For the text-containing cell, return its midpoint in [x, y] coordinate format. 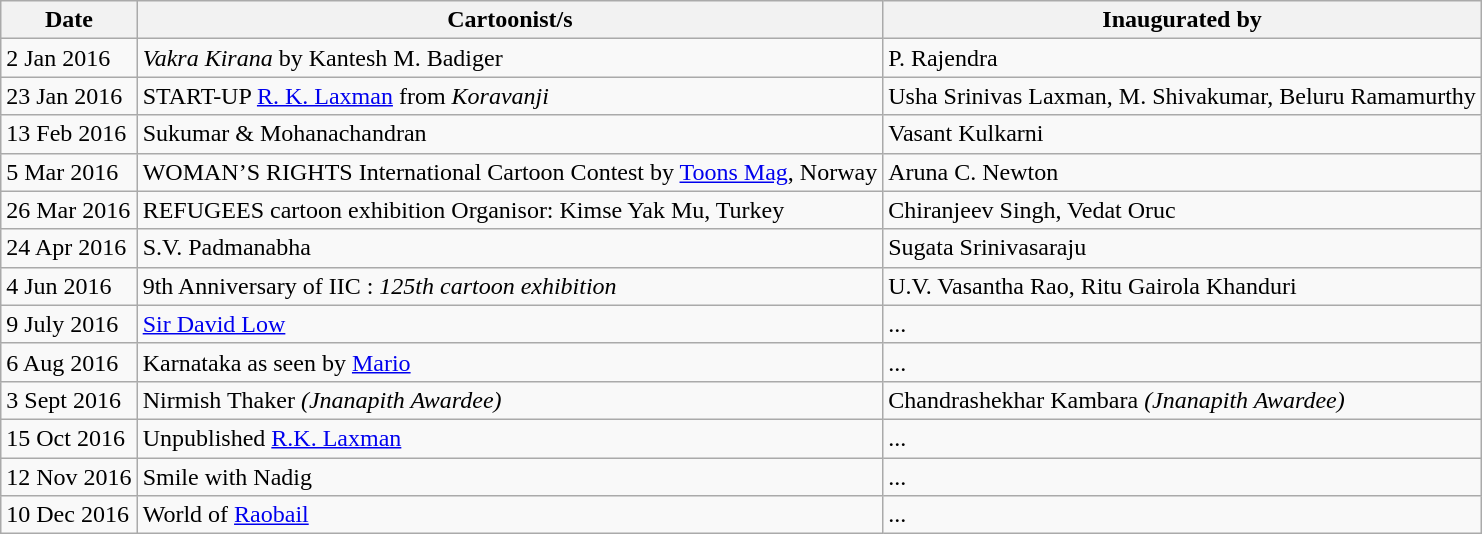
S.V. Padmanabha [510, 248]
Aruna C. Newton [1182, 172]
12 Nov 2016 [69, 477]
Chandrashekhar Kambara (Jnanapith Awardee) [1182, 400]
24 Apr 2016 [69, 248]
10 Dec 2016 [69, 515]
World of Raobail [510, 515]
Vakra Kirana by Kantesh M. Badiger [510, 58]
Vasant Kulkarni [1182, 134]
U.V. Vasantha Rao, Ritu Gairola Khanduri [1182, 286]
Sukumar & Mohanachandran [510, 134]
Inaugurated by [1182, 20]
Cartoonist/s [510, 20]
Date [69, 20]
Sugata Srinivasaraju [1182, 248]
15 Oct 2016 [69, 438]
9th Anniversary of IIC : 125th cartoon exhibition [510, 286]
26 Mar 2016 [69, 210]
P. Rajendra [1182, 58]
3 Sept 2016 [69, 400]
Unpublished R.K. Laxman [510, 438]
4 Jun 2016 [69, 286]
Nirmish Thaker (Jnanapith Awardee) [510, 400]
Smile with Nadig [510, 477]
9 July 2016 [69, 324]
13 Feb 2016 [69, 134]
REFUGEES cartoon exhibition Organisor: Kimse Yak Mu, Turkey [510, 210]
2 Jan 2016 [69, 58]
Karnataka as seen by Mario [510, 362]
Sir David Low [510, 324]
WOMAN’S RIGHTS International Cartoon Contest by Toons Mag, Norway [510, 172]
5 Mar 2016 [69, 172]
23 Jan 2016 [69, 96]
START-UP R. K. Laxman from Koravanji [510, 96]
6 Aug 2016 [69, 362]
Usha Srinivas Laxman, M. Shivakumar, Beluru Ramamurthy [1182, 96]
Chiranjeev Singh, Vedat Oruc [1182, 210]
